Extract the (X, Y) coordinate from the center of the cell holding the provided text.  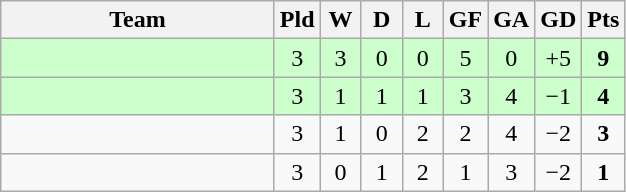
Pts (604, 20)
−1 (558, 96)
Team (138, 20)
9 (604, 58)
L (422, 20)
GF (465, 20)
D (382, 20)
5 (465, 58)
Pld (297, 20)
GA (512, 20)
GD (558, 20)
+5 (558, 58)
W (340, 20)
